Find where the given text appears and provide that cell's center as (x, y) coordinate. 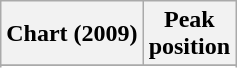
Chart (2009) (72, 34)
Peak position (189, 34)
